Locate the cell with the specified text and output its [X, Y] center coordinate. 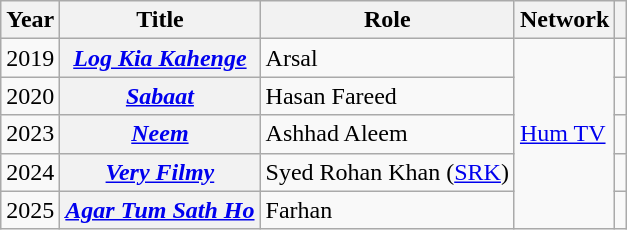
Farhan [387, 210]
Arsal [387, 58]
2024 [30, 172]
Ashhad Aleem [387, 134]
Title [160, 20]
Hasan Fareed [387, 96]
Network [564, 20]
2023 [30, 134]
2019 [30, 58]
Hum TV [564, 134]
Very Filmy [160, 172]
Neem [160, 134]
Role [387, 20]
Log Kia Kahenge [160, 58]
2025 [30, 210]
2020 [30, 96]
Syed Rohan Khan (SRK) [387, 172]
Year [30, 20]
Sabaat [160, 96]
Agar Tum Sath Ho [160, 210]
